Search for the cell housing the specified text and yield its (x, y) center coordinate. 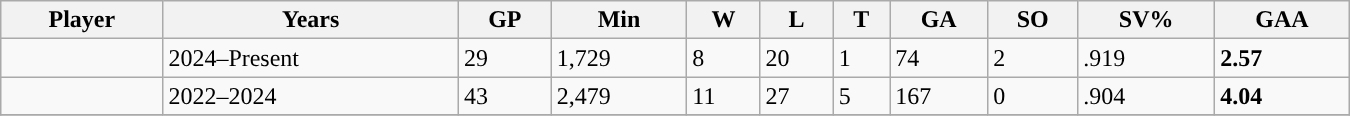
27 (796, 96)
20 (796, 58)
2 (1033, 58)
2024–Present (311, 58)
2.57 (1282, 58)
11 (724, 96)
L (796, 20)
SO (1033, 20)
GA (939, 20)
Min (619, 20)
43 (506, 96)
T (861, 20)
1 (861, 58)
8 (724, 58)
Player (82, 20)
W (724, 20)
4.04 (1282, 96)
74 (939, 58)
Years (311, 20)
2022–2024 (311, 96)
29 (506, 58)
1,729 (619, 58)
5 (861, 96)
167 (939, 96)
2,479 (619, 96)
0 (1033, 96)
GP (506, 20)
GAA (1282, 20)
.919 (1146, 58)
.904 (1146, 96)
SV% (1146, 20)
